Locate the cell with the specified text and output its (X, Y) center coordinate. 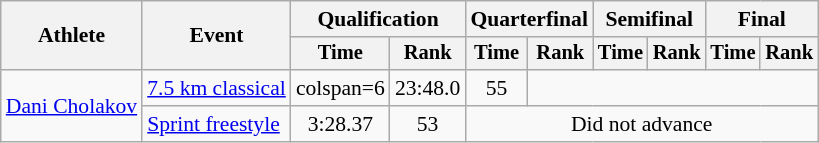
Final (761, 19)
7.5 km classical (216, 88)
Did not advance (642, 124)
Athlete (72, 36)
Quarterfinal (529, 19)
3:28.37 (340, 124)
Sprint freestyle (216, 124)
Event (216, 36)
53 (428, 124)
Dani Cholakov (72, 106)
colspan=6 (340, 88)
Semifinal (649, 19)
55 (496, 88)
Qualification (378, 19)
23:48.0 (428, 88)
